Identify which cell holds the provided text, then report its (X, Y) central coordinate. 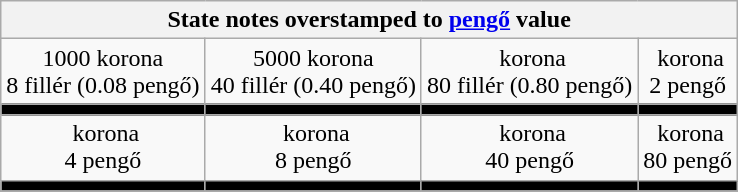
korona2 pengő (688, 72)
korona8 pengő (313, 148)
korona80 fillér (0.80 pengő) (529, 72)
5000 korona40 fillér (0.40 pengő) (313, 72)
State notes overstamped to pengő value (370, 20)
korona80 pengő (688, 148)
korona40 pengő (529, 148)
korona4 pengő (103, 148)
1000 korona8 fillér (0.08 pengő) (103, 72)
